Output the (X, Y) coordinate of the center of the cell containing the given text.  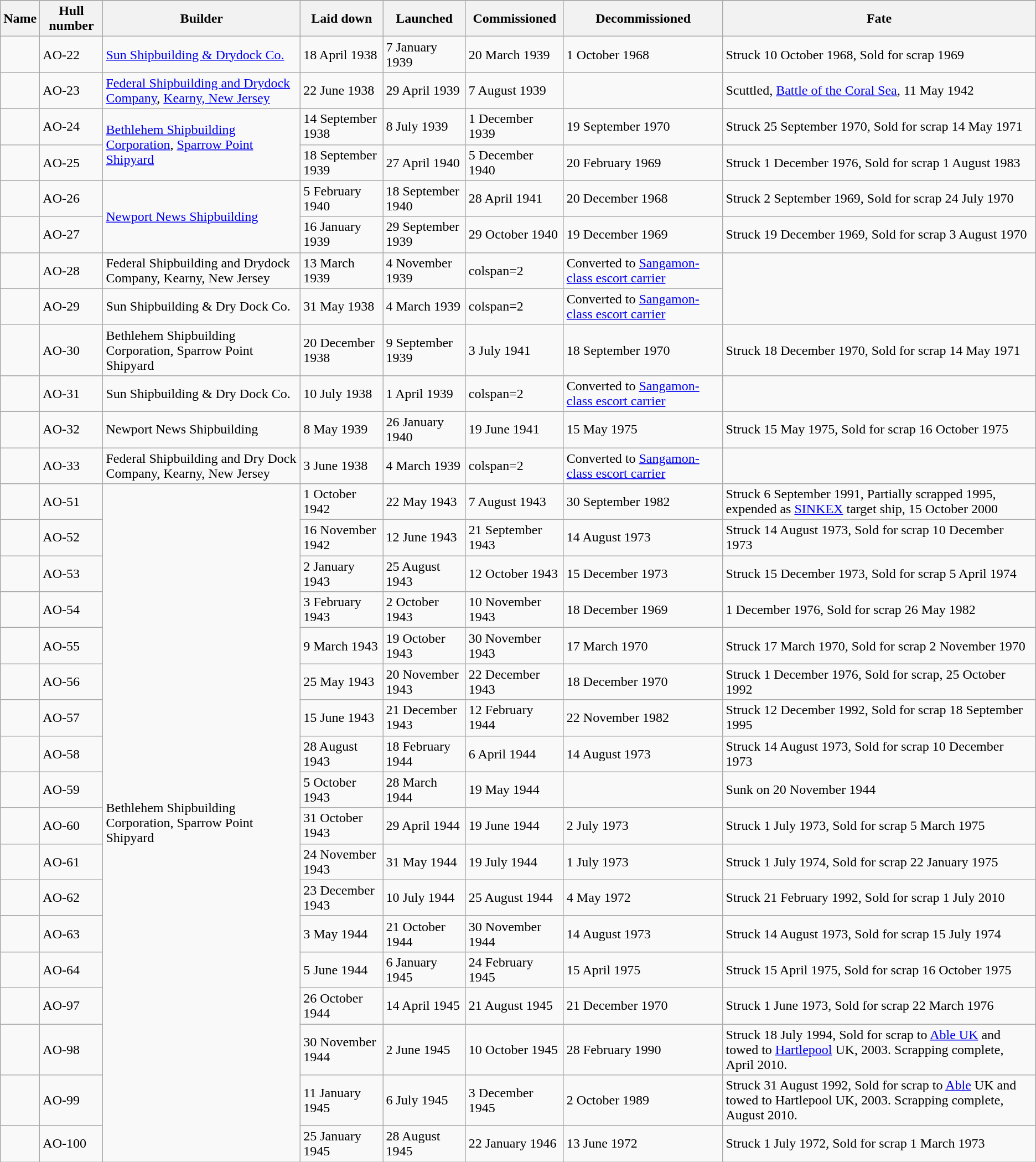
AO-31 (71, 393)
Laid down (342, 19)
AO-53 (71, 574)
Fate (879, 19)
31 May 1938 (342, 307)
AO-24 (71, 126)
2 October 1989 (643, 1101)
Struck 25 September 1970, Sold for scrap 14 May 1971 (879, 126)
Struck 12 December 1992, Sold for scrap 18 September 1995 (879, 717)
19 June 1941 (515, 430)
13 March 1939 (342, 270)
30 November 1943 (515, 645)
AO-29 (71, 307)
Sunk on 20 November 1944 (879, 789)
10 October 1945 (515, 1050)
15 May 1975 (643, 430)
28 August 1945 (424, 1144)
29 April 1939 (424, 91)
AO-57 (71, 717)
25 August 1944 (515, 898)
13 June 1972 (643, 1144)
Struck 1 December 1976, Sold for scrap 1 August 1983 (879, 163)
19 December 1969 (643, 235)
Struck 15 December 1973, Sold for scrap 5 April 1974 (879, 574)
AO-58 (71, 754)
16 November 1942 (342, 538)
3 July 1941 (515, 350)
Struck 2 September 1969, Sold for scrap 24 July 1970 (879, 198)
5 December 1940 (515, 163)
Struck 17 March 1970, Sold for scrap 2 November 1970 (879, 645)
1 October 1968 (643, 54)
6 July 1945 (424, 1101)
1 December 1976, Sold for scrap 26 May 1982 (879, 610)
Struck 21 February 1992, Sold for scrap 1 July 2010 (879, 898)
21 December 1943 (424, 717)
6 April 1944 (515, 754)
1 April 1939 (424, 393)
Struck 31 August 1992, Sold for scrap to Able UK and towed to Hartlepool UK, 2003. Scrapping complete, August 2010. (879, 1101)
5 October 1943 (342, 789)
4 November 1939 (424, 270)
28 April 1941 (515, 198)
2 July 1973 (643, 826)
AO-23 (71, 91)
7 August 1943 (515, 502)
18 September 1970 (643, 350)
AO-33 (71, 465)
22 January 1946 (515, 1144)
24 February 1945 (515, 970)
Struck 15 April 1975, Sold for scrap 16 October 1975 (879, 970)
1 October 1942 (342, 502)
Struck 6 September 1991, Partially scrapped 1995, expended as SINKEX target ship, 15 October 2000 (879, 502)
3 December 1945 (515, 1101)
AO-27 (71, 235)
12 June 1943 (424, 538)
9 September 1939 (424, 350)
22 December 1943 (515, 682)
AO-30 (71, 350)
25 January 1945 (342, 1144)
2 January 1943 (342, 574)
AO-61 (71, 861)
7 August 1939 (515, 91)
24 November 1943 (342, 861)
Decommissioned (643, 19)
9 March 1943 (342, 645)
2 October 1943 (424, 610)
Commissioned (515, 19)
19 September 1970 (643, 126)
21 August 1945 (515, 1005)
19 May 1944 (515, 789)
12 October 1943 (515, 574)
16 January 1939 (342, 235)
10 July 1938 (342, 393)
AO-25 (71, 163)
29 April 1944 (424, 826)
21 October 1944 (424, 933)
6 January 1945 (424, 970)
14 September 1938 (342, 126)
20 March 1939 (515, 54)
1 December 1939 (515, 126)
20 December 1938 (342, 350)
Struck 1 June 1973, Sold for scrap 22 March 1976 (879, 1005)
AO-63 (71, 933)
AO-28 (71, 270)
AO-59 (71, 789)
19 July 1944 (515, 861)
AO-60 (71, 826)
29 September 1939 (424, 235)
22 May 1943 (424, 502)
Sun Shipbuilding & Drydock Co. (201, 54)
AO-55 (71, 645)
5 June 1944 (342, 970)
22 June 1938 (342, 91)
19 June 1944 (515, 826)
AO-64 (71, 970)
20 February 1969 (643, 163)
26 October 1944 (342, 1005)
11 January 1945 (342, 1101)
Struck 1 July 1972, Sold for scrap 1 March 1973 (879, 1144)
2 June 1945 (424, 1050)
AO-22 (71, 54)
21 December 1970 (643, 1005)
Hull number (71, 19)
1 July 1973 (643, 861)
18 February 1944 (424, 754)
18 December 1970 (643, 682)
26 January 1940 (424, 430)
21 September 1943 (515, 538)
17 March 1970 (643, 645)
22 November 1982 (643, 717)
Name (20, 19)
AO-32 (71, 430)
Struck 10 October 1968, Sold for scrap 1969 (879, 54)
AO-52 (71, 538)
AO-99 (71, 1101)
15 December 1973 (643, 574)
3 February 1943 (342, 610)
Federal Shipbuilding and Dry Dock Company, Kearny, New Jersey (201, 465)
18 December 1969 (643, 610)
10 November 1943 (515, 610)
Struck 1 July 1974, Sold for scrap 22 January 1975 (879, 861)
8 July 1939 (424, 126)
Struck 18 December 1970, Sold for scrap 14 May 1971 (879, 350)
Launched (424, 19)
AO-54 (71, 610)
25 August 1943 (424, 574)
Builder (201, 19)
31 May 1944 (424, 861)
AO-98 (71, 1050)
4 May 1972 (643, 898)
Scuttled, Battle of the Coral Sea, 11 May 1942 (879, 91)
Struck 1 July 1973, Sold for scrap 5 March 1975 (879, 826)
28 March 1944 (424, 789)
10 July 1944 (424, 898)
19 October 1943 (424, 645)
AO-62 (71, 898)
Struck 18 July 1994, Sold for scrap to Able UK and towed to Hartlepool UK, 2003. Scrapping complete, April 2010. (879, 1050)
5 February 1940 (342, 198)
Struck 19 December 1969, Sold for scrap 3 August 1970 (879, 235)
AO-51 (71, 502)
AO-100 (71, 1144)
Struck 14 August 1973, Sold for scrap 15 July 1974 (879, 933)
3 May 1944 (342, 933)
15 April 1975 (643, 970)
18 April 1938 (342, 54)
23 December 1943 (342, 898)
15 June 1943 (342, 717)
AO-26 (71, 198)
14 April 1945 (424, 1005)
7 January 1939 (424, 54)
27 April 1940 (424, 163)
Struck 15 May 1975, Sold for scrap 16 October 1975 (879, 430)
3 June 1938 (342, 465)
20 December 1968 (643, 198)
Struck 1 December 1976, Sold for scrap, 25 October 1992 (879, 682)
30 September 1982 (643, 502)
12 February 1944 (515, 717)
18 September 1939 (342, 163)
28 February 1990 (643, 1050)
25 May 1943 (342, 682)
8 May 1939 (342, 430)
18 September 1940 (424, 198)
28 August 1943 (342, 754)
AO-56 (71, 682)
29 October 1940 (515, 235)
20 November 1943 (424, 682)
31 October 1943 (342, 826)
AO-97 (71, 1005)
